Pinpoint the cell where the given text exists, returning its [x, y] midpoint coordinate. 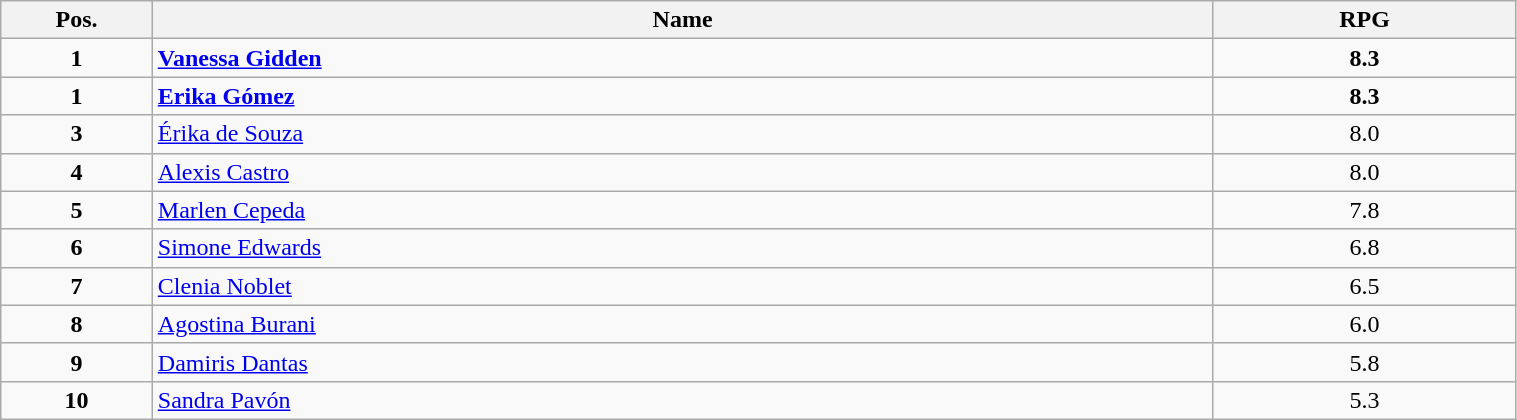
Name [682, 20]
Marlen Cepeda [682, 210]
Agostina Burani [682, 324]
6 [77, 248]
Vanessa Gidden [682, 58]
Pos. [77, 20]
6.0 [1364, 324]
8 [77, 324]
Erika Gómez [682, 96]
RPG [1364, 20]
7.8 [1364, 210]
Clenia Noblet [682, 286]
6.5 [1364, 286]
9 [77, 362]
Simone Edwards [682, 248]
5 [77, 210]
6.8 [1364, 248]
7 [77, 286]
Érika de Souza [682, 134]
10 [77, 400]
5.8 [1364, 362]
Damiris Dantas [682, 362]
5.3 [1364, 400]
Sandra Pavón [682, 400]
4 [77, 172]
Alexis Castro [682, 172]
3 [77, 134]
